Output the (x, y) coordinate of the center of the cell containing the given text.  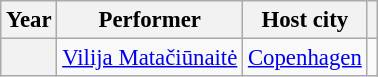
Year (29, 20)
Performer (150, 20)
Host city (305, 20)
Copenhagen (305, 58)
Vilija Matačiūnaitė (150, 58)
